Find where the given text appears and provide that cell's center as [x, y] coordinate. 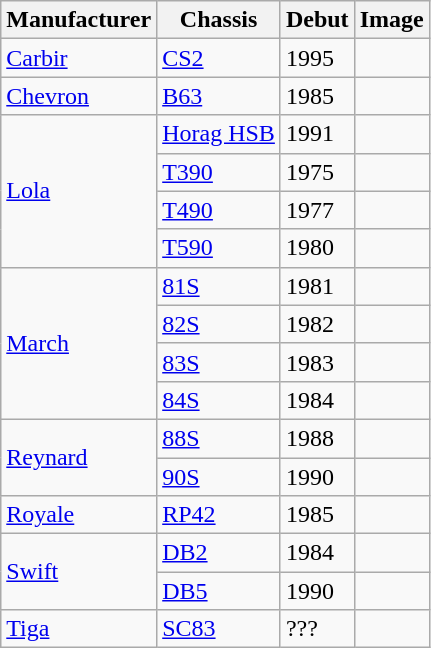
Carbir [79, 58]
SC83 [219, 629]
Swift [79, 572]
1975 [317, 172]
83S [219, 362]
1981 [317, 286]
Royale [79, 515]
B63 [219, 96]
DB5 [219, 591]
1983 [317, 362]
Chassis [219, 20]
March [79, 343]
??? [317, 629]
RP42 [219, 515]
90S [219, 477]
Debut [317, 20]
Chevron [79, 96]
T390 [219, 172]
CS2 [219, 58]
Tiga [79, 629]
1988 [317, 438]
Horag HSB [219, 134]
82S [219, 324]
1982 [317, 324]
81S [219, 286]
Reynard [79, 457]
Image [392, 20]
84S [219, 400]
1991 [317, 134]
Lola [79, 191]
T490 [219, 210]
88S [219, 438]
T590 [219, 248]
Manufacturer [79, 20]
DB2 [219, 553]
1980 [317, 248]
1995 [317, 58]
1977 [317, 210]
